Return the [x, y] coordinate for the center point of the cell that contains the specified text.  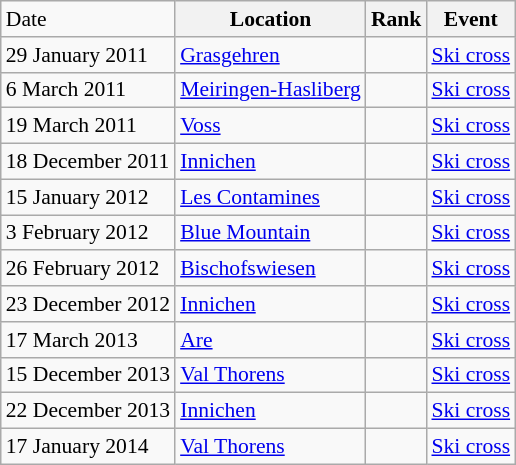
Les Contamines [270, 197]
Location [270, 19]
15 December 2013 [88, 375]
Event [470, 19]
18 December 2011 [88, 162]
3 February 2012 [88, 233]
15 January 2012 [88, 197]
23 December 2012 [88, 304]
Rank [396, 19]
Voss [270, 126]
29 January 2011 [88, 55]
Grasgehren [270, 55]
19 March 2011 [88, 126]
17 January 2014 [88, 447]
Are [270, 340]
Blue Mountain [270, 233]
6 March 2011 [88, 90]
26 February 2012 [88, 269]
17 March 2013 [88, 340]
22 December 2013 [88, 411]
Date [88, 19]
Meiringen-Hasliberg [270, 90]
Bischofswiesen [270, 269]
